Identify which cell holds the provided text, then report its (x, y) central coordinate. 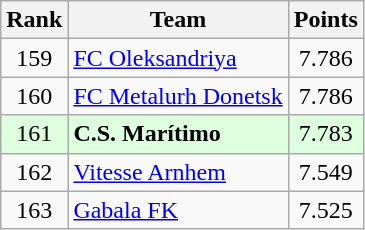
FC Oleksandriya (178, 58)
Gabala FK (178, 210)
159 (34, 58)
Rank (34, 20)
161 (34, 134)
162 (34, 172)
7.525 (326, 210)
160 (34, 96)
FC Metalurh Donetsk (178, 96)
Team (178, 20)
7.549 (326, 172)
163 (34, 210)
Vitesse Arnhem (178, 172)
Points (326, 20)
C.S. Marítimo (178, 134)
7.783 (326, 134)
